Determine the [x, y] coordinate at the center of the cell enclosing the given text.  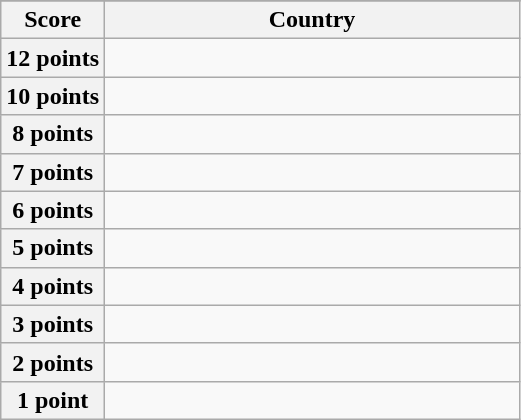
3 points [53, 324]
Country [312, 20]
8 points [53, 134]
7 points [53, 172]
5 points [53, 248]
10 points [53, 96]
4 points [53, 286]
12 points [53, 58]
1 point [53, 400]
Score [53, 20]
2 points [53, 362]
6 points [53, 210]
